Determine the (x, y) coordinate at the center of the cell enclosing the given text.  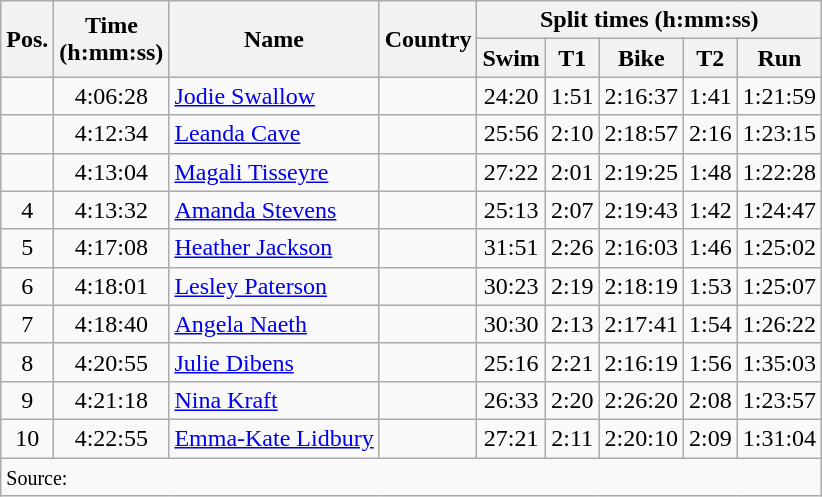
4:21:18 (112, 400)
Run (779, 58)
1:35:03 (779, 362)
Magali Tisseyre (274, 172)
1:53 (710, 286)
Nina Kraft (274, 400)
10 (28, 438)
Country (428, 39)
Name (274, 39)
5 (28, 248)
1:31:04 (779, 438)
T1 (572, 58)
6 (28, 286)
2:16:37 (641, 96)
2:21 (572, 362)
4:18:01 (112, 286)
25:16 (511, 362)
2:18:57 (641, 134)
1:24:47 (779, 210)
1:54 (710, 324)
2:19 (572, 286)
2:16 (710, 134)
2:17:41 (641, 324)
4:13:04 (112, 172)
4:06:28 (112, 96)
2:16:19 (641, 362)
9 (28, 400)
30:23 (511, 286)
2:20 (572, 400)
2:07 (572, 210)
2:19:43 (641, 210)
4:12:34 (112, 134)
27:21 (511, 438)
1:26:22 (779, 324)
24:20 (511, 96)
30:30 (511, 324)
1:56 (710, 362)
2:19:25 (641, 172)
1:22:28 (779, 172)
Julie Dibens (274, 362)
1:23:57 (779, 400)
1:21:59 (779, 96)
Swim (511, 58)
4 (28, 210)
4:17:08 (112, 248)
Bike (641, 58)
4:13:32 (112, 210)
1:23:15 (779, 134)
Source: (412, 477)
Emma-Kate Lidbury (274, 438)
Lesley Paterson (274, 286)
Jodie Swallow (274, 96)
Split times (h:mm:ss) (650, 20)
2:08 (710, 400)
2:13 (572, 324)
Amanda Stevens (274, 210)
2:09 (710, 438)
1:25:07 (779, 286)
Pos. (28, 39)
7 (28, 324)
8 (28, 362)
2:11 (572, 438)
2:01 (572, 172)
27:22 (511, 172)
T2 (710, 58)
Leanda Cave (274, 134)
1:41 (710, 96)
4:18:40 (112, 324)
Angela Naeth (274, 324)
1:48 (710, 172)
2:16:03 (641, 248)
1:51 (572, 96)
25:56 (511, 134)
26:33 (511, 400)
Time(h:mm:ss) (112, 39)
2:10 (572, 134)
1:46 (710, 248)
2:26:20 (641, 400)
4:20:55 (112, 362)
2:26 (572, 248)
1:25:02 (779, 248)
2:18:19 (641, 286)
Heather Jackson (274, 248)
31:51 (511, 248)
25:13 (511, 210)
1:42 (710, 210)
4:22:55 (112, 438)
2:20:10 (641, 438)
